Identify which cell holds the provided text, then report its (X, Y) central coordinate. 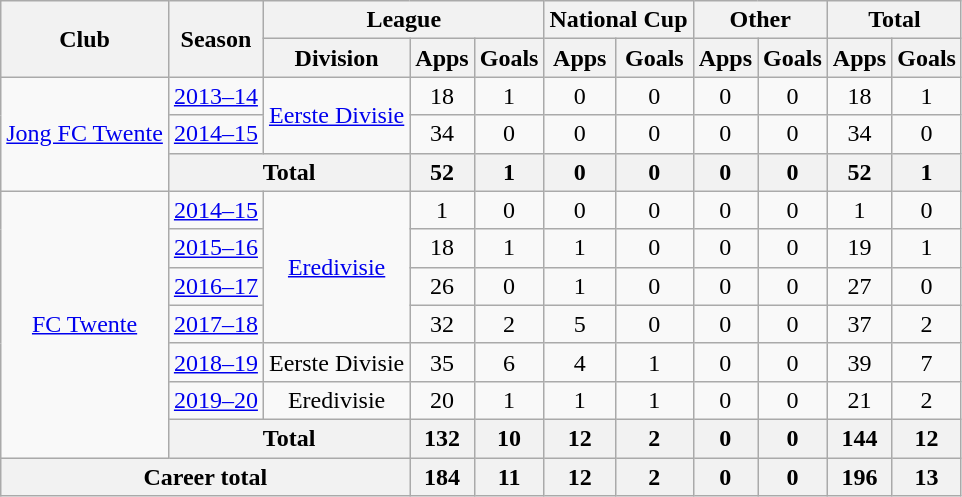
35 (442, 362)
6 (509, 362)
26 (442, 286)
20 (442, 400)
144 (859, 438)
Jong FC Twente (85, 134)
2016–17 (216, 286)
4 (580, 362)
19 (859, 248)
21 (859, 400)
132 (442, 438)
39 (859, 362)
2013–14 (216, 96)
13 (927, 477)
FC Twente (85, 324)
10 (509, 438)
League (404, 20)
27 (859, 286)
Season (216, 39)
7 (927, 362)
11 (509, 477)
National Cup (618, 20)
Career total (206, 477)
32 (442, 324)
2015–16 (216, 248)
2017–18 (216, 324)
2018–19 (216, 362)
37 (859, 324)
2019–20 (216, 400)
196 (859, 477)
Other (760, 20)
Club (85, 39)
Division (336, 58)
184 (442, 477)
5 (580, 324)
